From the cell containing the given text, extract its center point as [X, Y] coordinate. 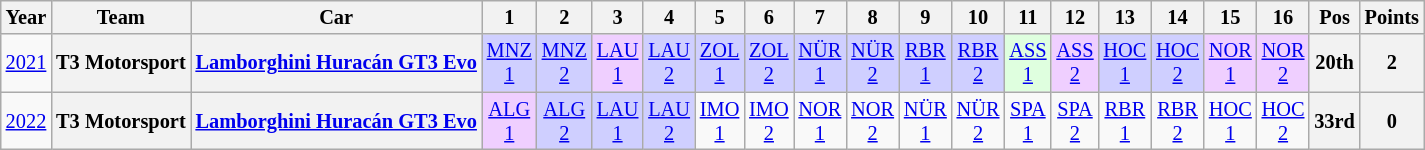
3 [618, 17]
ALG1 [510, 121]
ALG2 [564, 121]
ASS1 [1028, 63]
20th [1334, 63]
11 [1028, 17]
14 [1178, 17]
1 [510, 17]
Pos [1334, 17]
MNZ1 [510, 63]
Year [26, 17]
SPA1 [1028, 121]
6 [768, 17]
Team [120, 17]
2022 [26, 121]
4 [669, 17]
IMO2 [768, 121]
0 [1392, 121]
5 [720, 17]
15 [1230, 17]
13 [1124, 17]
7 [820, 17]
10 [978, 17]
16 [1284, 17]
ASS2 [1074, 63]
SPA2 [1074, 121]
Points [1392, 17]
MNZ2 [564, 63]
2021 [26, 63]
ZOL2 [768, 63]
Car [336, 17]
33rd [1334, 121]
IMO1 [720, 121]
9 [926, 17]
8 [872, 17]
12 [1074, 17]
ZOL1 [720, 63]
